Scan for the cell matching the given text and deliver its (X, Y) coordinate at center. 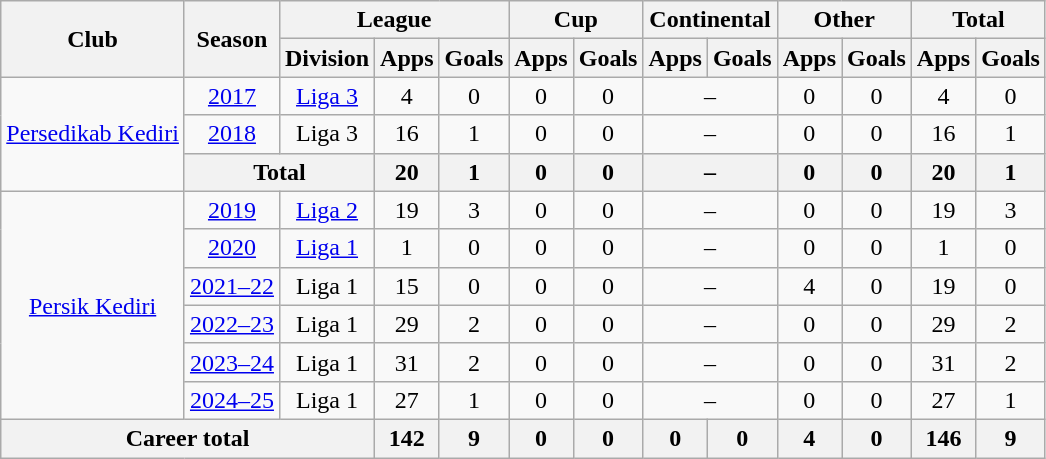
146 (943, 438)
Club (93, 39)
2017 (232, 96)
Career total (188, 438)
2023–24 (232, 362)
Continental (710, 20)
Cup (576, 20)
Division (326, 58)
15 (407, 286)
2019 (232, 210)
142 (407, 438)
2022–23 (232, 324)
2018 (232, 134)
2024–25 (232, 400)
Persedikab Kediri (93, 134)
2020 (232, 248)
League (394, 20)
Other (844, 20)
Season (232, 39)
Persik Kediri (93, 305)
Liga 2 (326, 210)
2021–22 (232, 286)
